Locate the cell with the specified text and output its (x, y) center coordinate. 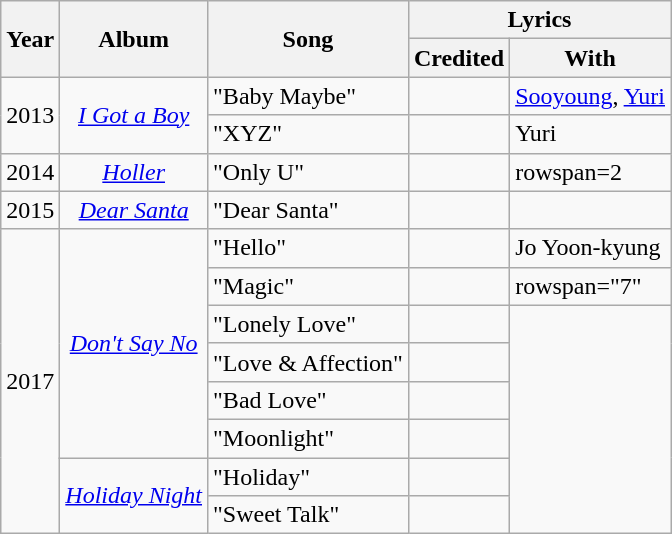
Holler (134, 172)
"Bad Love" (308, 400)
"Hello" (308, 248)
"Lonely Love" (308, 324)
2015 (30, 210)
rowspan="7" (590, 286)
"Moonlight" (308, 438)
Credited (458, 58)
"Love & Affection" (308, 362)
"Holiday" (308, 477)
Sooyoung, Yuri (590, 96)
"XYZ" (308, 134)
Song (308, 39)
2013 (30, 115)
Don't Say No (134, 343)
2017 (30, 381)
Dear Santa (134, 210)
"Magic" (308, 286)
"Baby Maybe" (308, 96)
I Got a Boy (134, 115)
rowspan=2 (590, 172)
Jo Yoon-kyung (590, 248)
Lyrics (539, 20)
Album (134, 39)
With (590, 58)
Yuri (590, 134)
Holiday Night (134, 496)
"Only U" (308, 172)
2014 (30, 172)
"Sweet Talk" (308, 515)
"Dear Santa" (308, 210)
Year (30, 39)
